Locate the cell with the specified text and output its (X, Y) center coordinate. 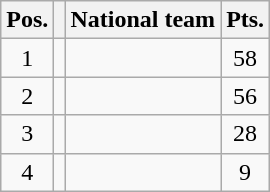
2 (28, 96)
58 (246, 58)
56 (246, 96)
3 (28, 134)
Pts. (246, 20)
4 (28, 172)
Pos. (28, 20)
National team (143, 20)
9 (246, 172)
1 (28, 58)
28 (246, 134)
